Output the (X, Y) coordinate of the center of the cell containing the given text.  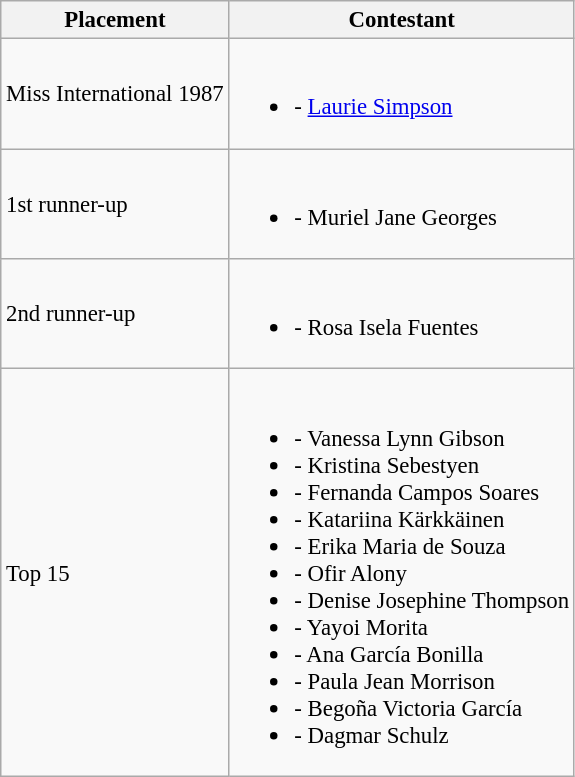
- Rosa Isela Fuentes (402, 314)
Contestant (402, 20)
Placement (115, 20)
Top 15 (115, 572)
2nd runner-up (115, 314)
- Muriel Jane Georges (402, 204)
1st runner-up (115, 204)
- Laurie Simpson (402, 94)
Miss International 1987 (115, 94)
